Return (X, Y) of the center of cell containing provided text 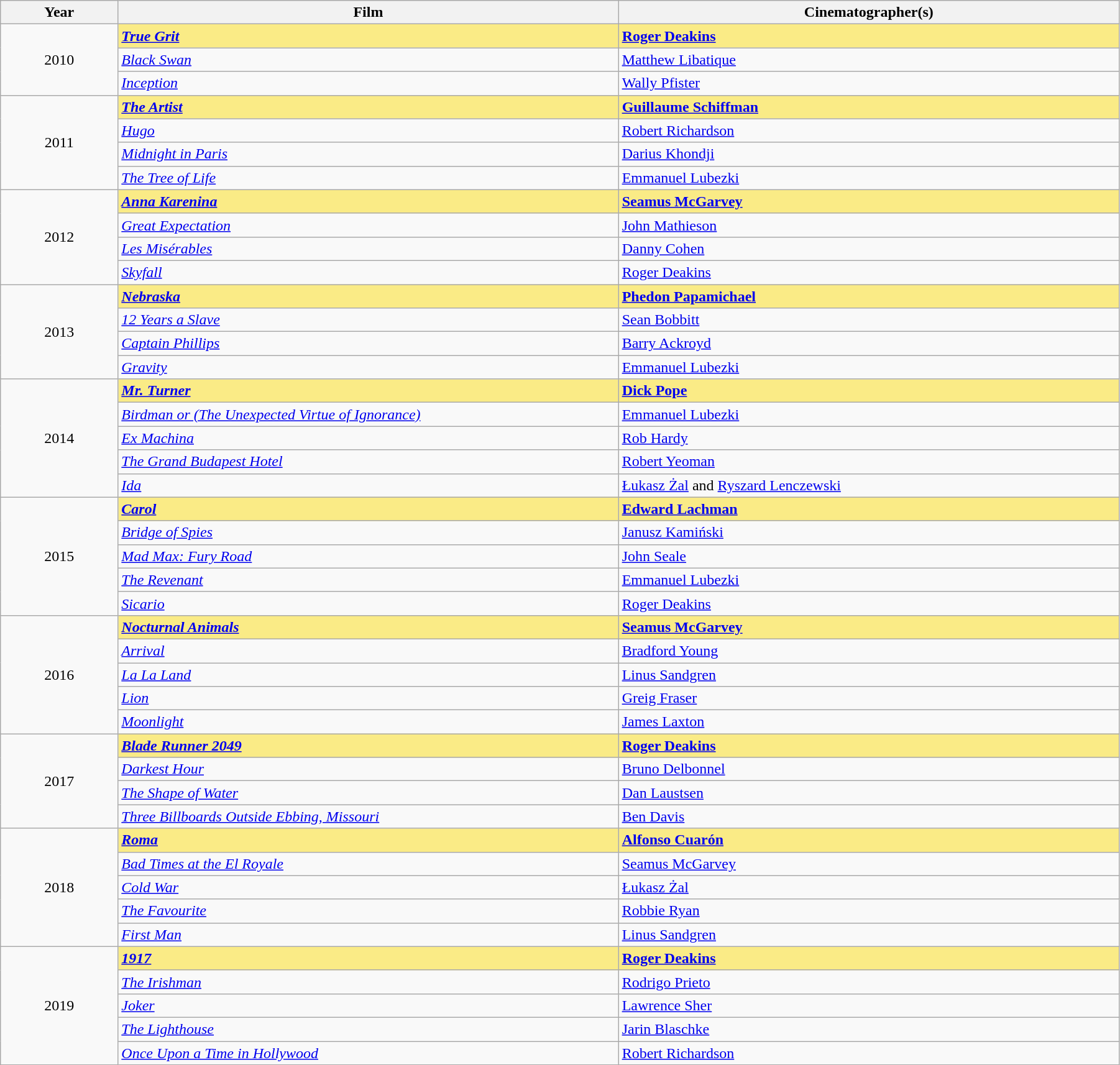
Skyfall (368, 272)
Jarin Blaschke (869, 1029)
Midnight in Paris (368, 154)
Greig Fraser (869, 698)
Cinematographer(s) (869, 12)
Mad Max: Fury Road (368, 556)
Edward Lachman (869, 509)
Hugo (368, 130)
Łukasz Żal (869, 887)
Joker (368, 1005)
John Mathieson (869, 225)
The Lighthouse (368, 1029)
Ben Davis (869, 816)
Blade Runner 2049 (368, 746)
Bridge of Spies (368, 532)
Janusz Kamiński (869, 532)
Dan Laustsen (869, 793)
Guillaume Schiffman (869, 107)
Mr. Turner (368, 391)
2019 (60, 1005)
2011 (60, 142)
Gravity (368, 367)
The Shape of Water (368, 793)
1917 (368, 958)
Once Upon a Time in Hollywood (368, 1053)
2010 (60, 60)
Inception (368, 83)
Bradford Young (869, 651)
Dick Pope (869, 391)
12 Years a Slave (368, 320)
Black Swan (368, 60)
Year (60, 12)
Great Expectation (368, 225)
Roma (368, 840)
Les Misérables (368, 249)
Three Billboards Outside Ebbing, Missouri (368, 816)
Darkest Hour (368, 769)
2016 (60, 674)
Cold War (368, 887)
True Grit (368, 36)
The Grand Budapest Hotel (368, 462)
Rodrigo Prieto (869, 982)
Wally Pfister (869, 83)
Carol (368, 509)
Rob Hardy (869, 438)
James Laxton (869, 722)
Matthew Libatique (869, 60)
John Seale (869, 556)
The Irishman (368, 982)
Phedon Papamichael (869, 296)
Darius Khondji (869, 154)
Birdman or (The Unexpected Virtue of Ignorance) (368, 414)
2013 (60, 332)
Film (368, 12)
2012 (60, 237)
Moonlight (368, 722)
Sean Bobbitt (869, 320)
Łukasz Żal and Ryszard Lenczewski (869, 485)
The Tree of Life (368, 178)
2017 (60, 781)
Barry Ackroyd (869, 344)
Danny Cohen (869, 249)
Lawrence Sher (869, 1005)
2014 (60, 438)
La La Land (368, 674)
Captain Phillips (368, 344)
The Artist (368, 107)
The Favourite (368, 911)
Arrival (368, 651)
The Revenant (368, 580)
Alfonso Cuarón (869, 840)
2018 (60, 887)
Anna Karenina (368, 201)
Ex Machina (368, 438)
Robbie Ryan (869, 911)
Ida (368, 485)
First Man (368, 935)
Nebraska (368, 296)
Robert Yeoman (869, 462)
Nocturnal Animals (368, 627)
2015 (60, 556)
Sicario (368, 603)
Bruno Delbonnel (869, 769)
Lion (368, 698)
Bad Times at the El Royale (368, 864)
